Locate the cell with the specified text and output its (X, Y) center coordinate. 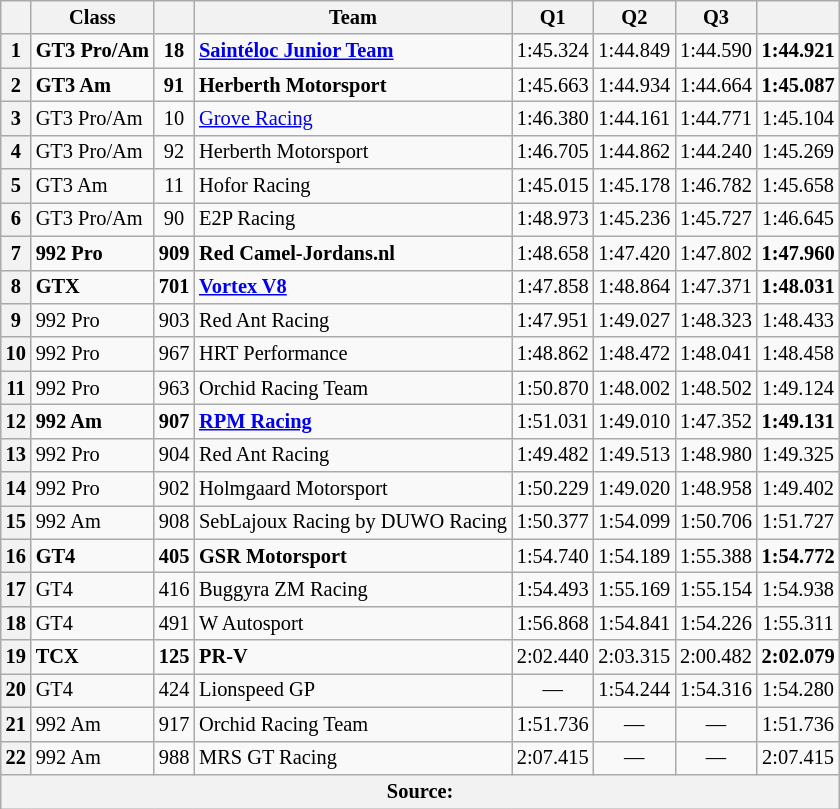
1:48.862 (553, 354)
1:54.841 (635, 623)
91 (174, 85)
19 (16, 657)
967 (174, 354)
1:46.380 (553, 118)
2:02.079 (798, 657)
8 (16, 287)
1:54.938 (798, 589)
1:48.864 (635, 287)
1:45.236 (635, 219)
416 (174, 589)
MRS GT Racing (353, 758)
1:44.240 (716, 152)
1:49.027 (635, 320)
1:51.031 (553, 421)
PR-V (353, 657)
903 (174, 320)
1:54.772 (798, 556)
1:50.229 (553, 489)
20 (16, 690)
1:47.352 (716, 421)
701 (174, 287)
1:49.402 (798, 489)
Holmgaard Motorsport (353, 489)
1:48.502 (716, 388)
HRT Performance (353, 354)
1:45.104 (798, 118)
90 (174, 219)
1:49.482 (553, 455)
1:44.862 (635, 152)
1:54.226 (716, 623)
1:46.645 (798, 219)
1:44.934 (635, 85)
92 (174, 152)
1:54.740 (553, 556)
1:47.858 (553, 287)
2 (16, 85)
7 (16, 253)
1:45.178 (635, 186)
1:49.513 (635, 455)
1:48.980 (716, 455)
17 (16, 589)
1:45.269 (798, 152)
1:48.002 (635, 388)
15 (16, 522)
917 (174, 724)
1:48.958 (716, 489)
2:02.440 (553, 657)
Team (353, 17)
1:51.727 (798, 522)
1:54.189 (635, 556)
W Autosport (353, 623)
1:49.131 (798, 421)
SebLajoux Racing by DUWO Racing (353, 522)
1:45.324 (553, 51)
14 (16, 489)
1:46.705 (553, 152)
902 (174, 489)
Lionspeed GP (353, 690)
907 (174, 421)
GTX (92, 287)
1:55.388 (716, 556)
1:48.041 (716, 354)
1:45.087 (798, 85)
1:45.658 (798, 186)
2:00.482 (716, 657)
Vortex V8 (353, 287)
1:48.973 (553, 219)
Q2 (635, 17)
6 (16, 219)
1:54.280 (798, 690)
908 (174, 522)
1:48.458 (798, 354)
3 (16, 118)
Class (92, 17)
1:54.099 (635, 522)
1:48.433 (798, 320)
1:44.771 (716, 118)
1:48.323 (716, 320)
Grove Racing (353, 118)
909 (174, 253)
GSR Motorsport (353, 556)
4 (16, 152)
1:50.706 (716, 522)
1:49.325 (798, 455)
13 (16, 455)
1:47.960 (798, 253)
1:48.472 (635, 354)
12 (16, 421)
16 (16, 556)
Source: (420, 791)
1:54.244 (635, 690)
21 (16, 724)
1:55.311 (798, 623)
E2P Racing (353, 219)
125 (174, 657)
1:44.664 (716, 85)
2:03.315 (635, 657)
Q3 (716, 17)
1:46.782 (716, 186)
405 (174, 556)
1:44.161 (635, 118)
Buggyra ZM Racing (353, 589)
1:44.921 (798, 51)
1:50.870 (553, 388)
904 (174, 455)
988 (174, 758)
1:47.951 (553, 320)
1:45.015 (553, 186)
1:54.316 (716, 690)
1:50.377 (553, 522)
1:47.420 (635, 253)
1:44.849 (635, 51)
Hofor Racing (353, 186)
424 (174, 690)
RPM Racing (353, 421)
1:49.010 (635, 421)
Red Camel-Jordans.nl (353, 253)
9 (16, 320)
491 (174, 623)
1:54.493 (553, 589)
1:47.802 (716, 253)
1:44.590 (716, 51)
1:49.020 (635, 489)
Q1 (553, 17)
963 (174, 388)
1:55.154 (716, 589)
1:48.658 (553, 253)
1:55.169 (635, 589)
22 (16, 758)
1:48.031 (798, 287)
1:45.727 (716, 219)
1:45.663 (553, 85)
1:47.371 (716, 287)
5 (16, 186)
Saintéloc Junior Team (353, 51)
1:56.868 (553, 623)
1:49.124 (798, 388)
TCX (92, 657)
1 (16, 51)
